Search for the cell housing the specified text and yield its [X, Y] center coordinate. 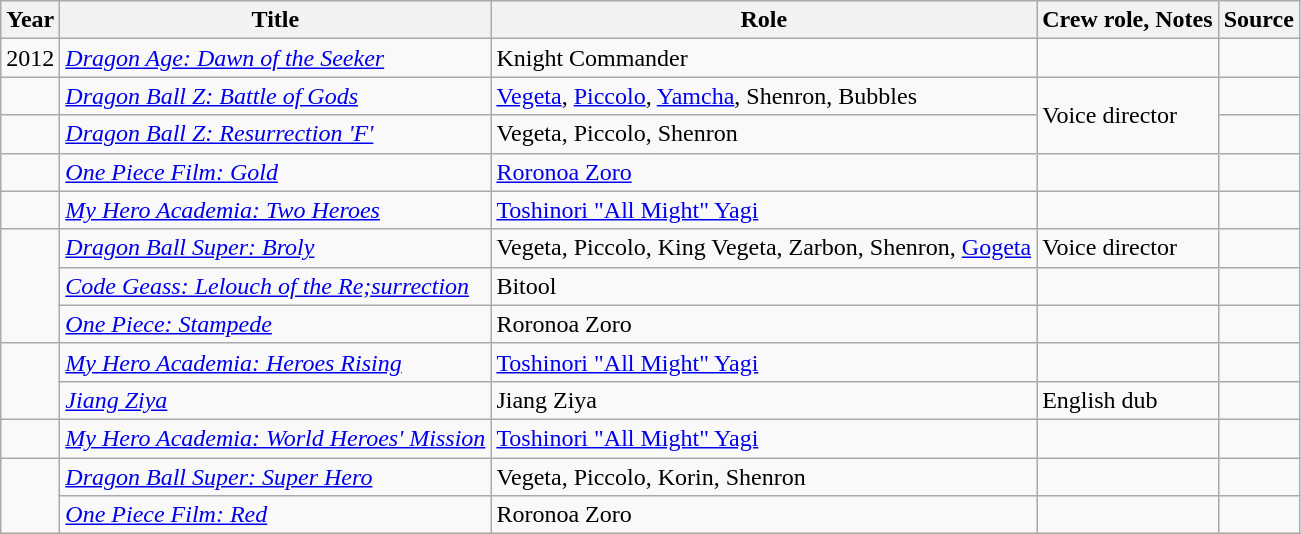
One Piece Film: Red [276, 515]
Dragon Ball Super: Super Hero [276, 477]
Code Geass: Lelouch of the Re;surrection [276, 286]
Bitool [764, 286]
2012 [30, 58]
Dragon Ball Super: Broly [276, 248]
One Piece Film: Gold [276, 172]
My Hero Academia: Two Heroes [276, 210]
My Hero Academia: World Heroes' Mission [276, 438]
Vegeta, Piccolo, Yamcha, Shenron, Bubbles [764, 96]
Vegeta, Piccolo, King Vegeta, Zarbon, Shenron, Gogeta [764, 248]
English dub [1128, 400]
Vegeta, Piccolo, Shenron [764, 134]
My Hero Academia: Heroes Rising [276, 362]
Year [30, 20]
Dragon Age: Dawn of the Seeker [276, 58]
Dragon Ball Z: Resurrection 'F' [276, 134]
Title [276, 20]
Source [1258, 20]
Crew role, Notes [1128, 20]
Role [764, 20]
Knight Commander [764, 58]
Dragon Ball Z: Battle of Gods [276, 96]
One Piece: Stampede [276, 324]
Vegeta, Piccolo, Korin, Shenron [764, 477]
